Output the (x, y) coordinate of the center of the cell containing the given text.  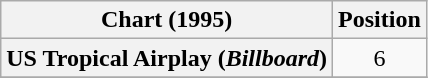
6 (380, 58)
US Tropical Airplay (Billboard) (167, 58)
Chart (1995) (167, 20)
Position (380, 20)
